Scan for the cell matching the given text and deliver its (X, Y) coordinate at center. 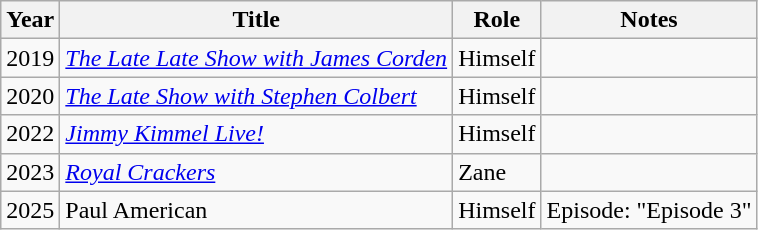
2025 (30, 210)
Notes (649, 20)
2019 (30, 58)
Jimmy Kimmel Live! (256, 134)
2023 (30, 172)
The Late Show with Stephen Colbert (256, 96)
Year (30, 20)
Title (256, 20)
Role (497, 20)
The Late Late Show with James Corden (256, 58)
2022 (30, 134)
Zane (497, 172)
2020 (30, 96)
Paul American (256, 210)
Episode: "Episode 3" (649, 210)
Royal Crackers (256, 172)
